For the text-containing cell, return its midpoint in (x, y) coordinate format. 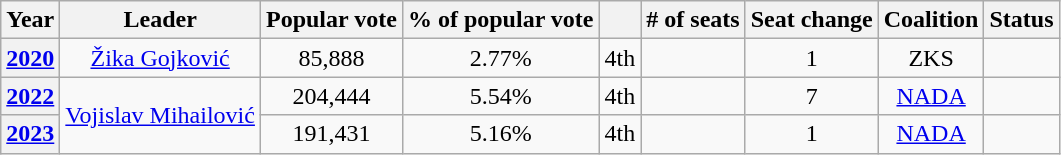
Leader (160, 20)
2020 (30, 58)
ZKS (931, 58)
2023 (30, 134)
204,444 (331, 96)
2022 (30, 96)
Status (1022, 20)
# of seats (693, 20)
% of popular vote (500, 20)
Coalition (931, 20)
Popular vote (331, 20)
Year (30, 20)
5.54% (500, 96)
85,888 (331, 58)
Vojislav Mihailović (160, 115)
5.16% (500, 134)
Seat change (812, 20)
7 (812, 96)
2.77% (500, 58)
Žika Gojković (160, 58)
191,431 (331, 134)
